Extract the (X, Y) coordinate from the center of the cell holding the provided text.  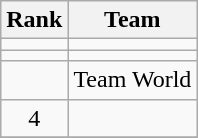
Team (132, 20)
Team World (132, 80)
Rank (34, 20)
4 (34, 118)
